Return the (x, y) coordinate for the center point of the cell that contains the specified text.  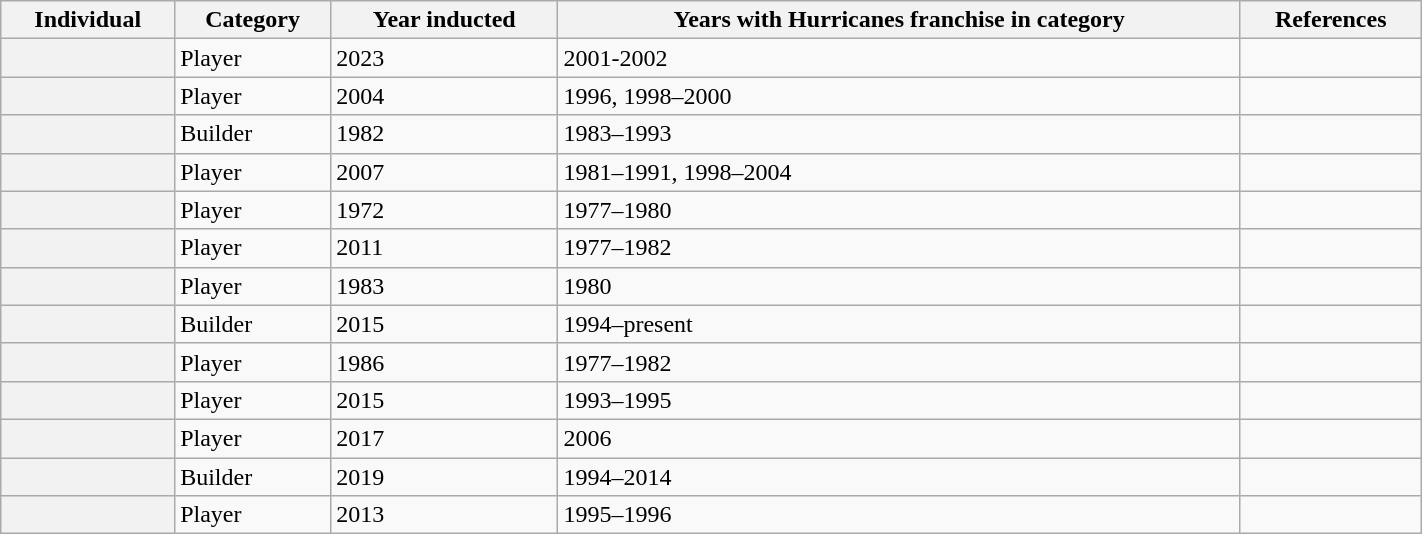
1995–1996 (899, 515)
References (1330, 20)
2006 (899, 438)
2013 (444, 515)
1993–1995 (899, 400)
1994–present (899, 324)
1981–1991, 1998–2004 (899, 172)
Years with Hurricanes franchise in category (899, 20)
1983–1993 (899, 134)
2001-2002 (899, 58)
Year inducted (444, 20)
1996, 1998–2000 (899, 96)
1980 (899, 286)
2019 (444, 477)
2004 (444, 96)
1982 (444, 134)
1986 (444, 362)
2007 (444, 172)
1994–2014 (899, 477)
Individual (88, 20)
Category (253, 20)
2011 (444, 248)
2017 (444, 438)
1977–1980 (899, 210)
1983 (444, 286)
2023 (444, 58)
1972 (444, 210)
